Determine the [x, y] coordinate at the center of the cell enclosing the given text.  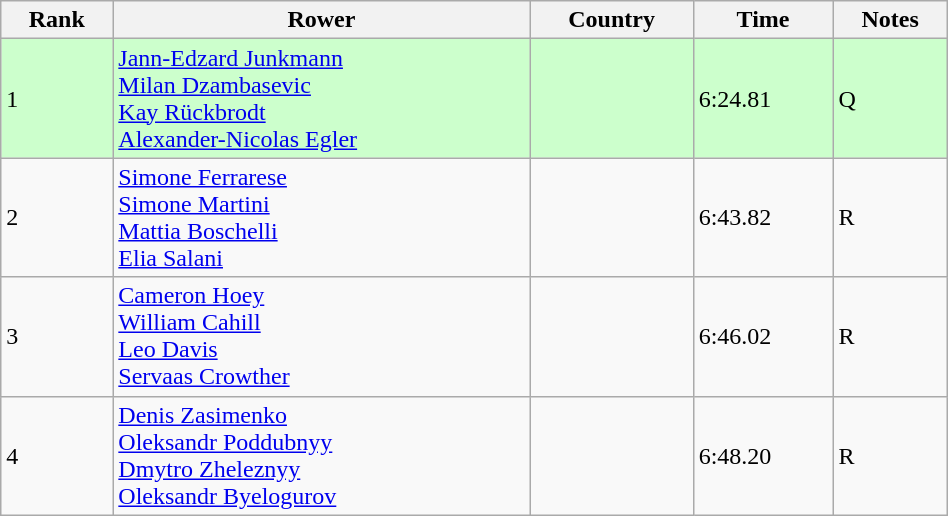
Time [763, 20]
6:48.20 [763, 456]
4 [57, 456]
6:43.82 [763, 218]
Simone FerrareseSimone MartiniMattia BoschelliElia Salani [322, 218]
3 [57, 336]
Rank [57, 20]
Country [612, 20]
Cameron HoeyWilliam CahillLeo DavisServaas Crowther [322, 336]
2 [57, 218]
Jann-Edzard JunkmannMilan DzambasevicKay RückbrodtAlexander-Nicolas Egler [322, 98]
Q [890, 98]
Rower [322, 20]
1 [57, 98]
Notes [890, 20]
6:46.02 [763, 336]
6:24.81 [763, 98]
Denis ZasimenkoOleksandr PoddubnyyDmytro ZheleznyyOleksandr Byelogurov [322, 456]
